Extract the [x, y] coordinate from the center of the cell holding the provided text.  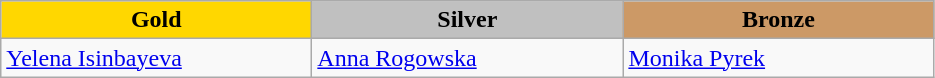
Bronze [778, 20]
Silver [468, 20]
Anna Rogowska [468, 58]
Monika Pyrek [778, 58]
Gold [156, 20]
Yelena Isinbayeva [156, 58]
